Provide the (X, Y) coordinate of the cell's center where the given text is located.  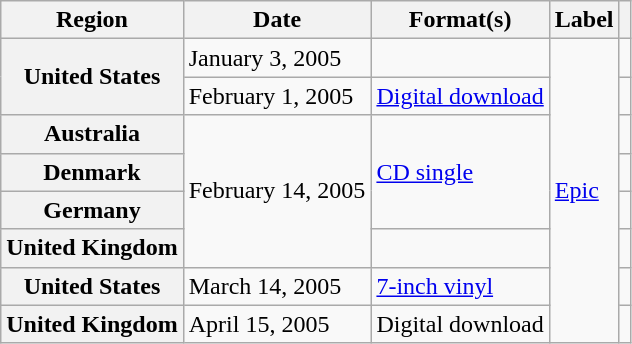
Germany (92, 210)
CD single (460, 172)
Date (277, 20)
February 14, 2005 (277, 191)
Region (92, 20)
Epic (584, 191)
Format(s) (460, 20)
Denmark (92, 172)
January 3, 2005 (277, 58)
March 14, 2005 (277, 286)
February 1, 2005 (277, 96)
Australia (92, 134)
April 15, 2005 (277, 324)
Label (584, 20)
7-inch vinyl (460, 286)
